Extract the [x, y] coordinate from the center of the cell holding the provided text.  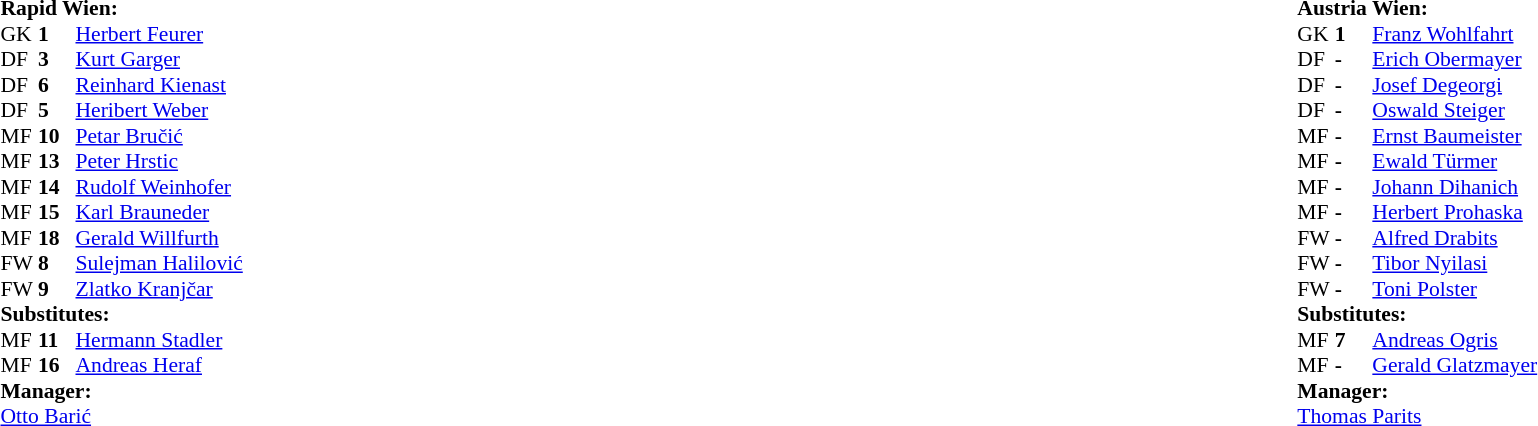
Herbert Feurer [160, 34]
6 [57, 85]
14 [57, 187]
Ewald Türmer [1454, 161]
Oswald Steiger [1454, 111]
Andreas Ogris [1454, 340]
Gerald Glatzmayer [1454, 365]
11 [57, 340]
9 [57, 289]
5 [57, 111]
Zlatko Kranjčar [160, 289]
Peter Hrstic [160, 161]
Petar Bručić [160, 136]
Toni Polster [1454, 289]
Gerald Willfurth [160, 238]
Andreas Heraf [160, 365]
Reinhard Kienast [160, 85]
Kurt Garger [160, 59]
Alfred Drabits [1454, 238]
Heribert Weber [160, 111]
3 [57, 59]
Rudolf Weinhofer [160, 187]
7 [1354, 340]
Hermann Stadler [160, 340]
Herbert Prohaska [1454, 213]
Ernst Baumeister [1454, 136]
Tibor Nyilasi [1454, 263]
Erich Obermayer [1454, 59]
16 [57, 365]
Karl Brauneder [160, 213]
13 [57, 161]
Johann Dihanich [1454, 187]
10 [57, 136]
Franz Wohlfahrt [1454, 34]
Sulejman Halilović [160, 263]
8 [57, 263]
15 [57, 213]
Josef Degeorgi [1454, 85]
18 [57, 238]
